Extract the (x, y) coordinate from the center of the cell holding the provided text.  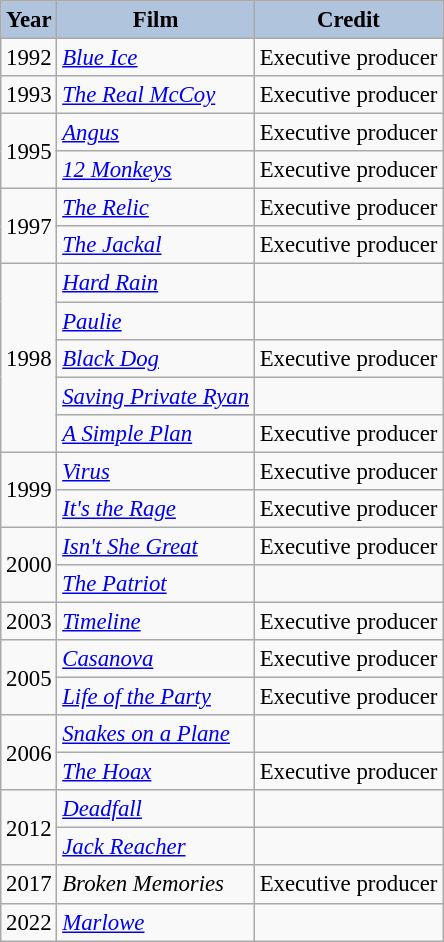
Saving Private Ryan (156, 396)
Year (29, 20)
Jack Reacher (156, 847)
Black Dog (156, 358)
Isn't She Great (156, 546)
1999 (29, 490)
Deadfall (156, 809)
Broken Memories (156, 885)
Virus (156, 471)
Life of the Party (156, 697)
Casanova (156, 659)
1993 (29, 95)
1998 (29, 358)
2006 (29, 752)
Snakes on a Plane (156, 734)
2017 (29, 885)
2022 (29, 922)
The Patriot (156, 584)
Film (156, 20)
A Simple Plan (156, 433)
1995 (29, 152)
2005 (29, 678)
The Real McCoy (156, 95)
Timeline (156, 621)
1997 (29, 226)
Hard Rain (156, 283)
1992 (29, 58)
2012 (29, 828)
Blue Ice (156, 58)
It's the Rage (156, 509)
The Hoax (156, 772)
Credit (348, 20)
Angus (156, 133)
2003 (29, 621)
Marlowe (156, 922)
The Jackal (156, 245)
2000 (29, 564)
The Relic (156, 208)
Paulie (156, 321)
12 Monkeys (156, 170)
